Locate the cell with the specified text and output its [X, Y] center coordinate. 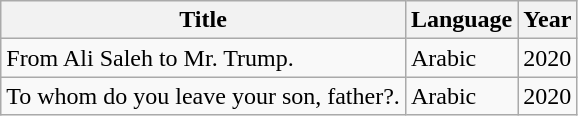
Title [204, 20]
From Ali Saleh to Mr. Trump. [204, 58]
To whom do you leave your son, father?. [204, 96]
Language [461, 20]
Year [548, 20]
